Provide the (x, y) coordinate of the cell's center where the given text is located.  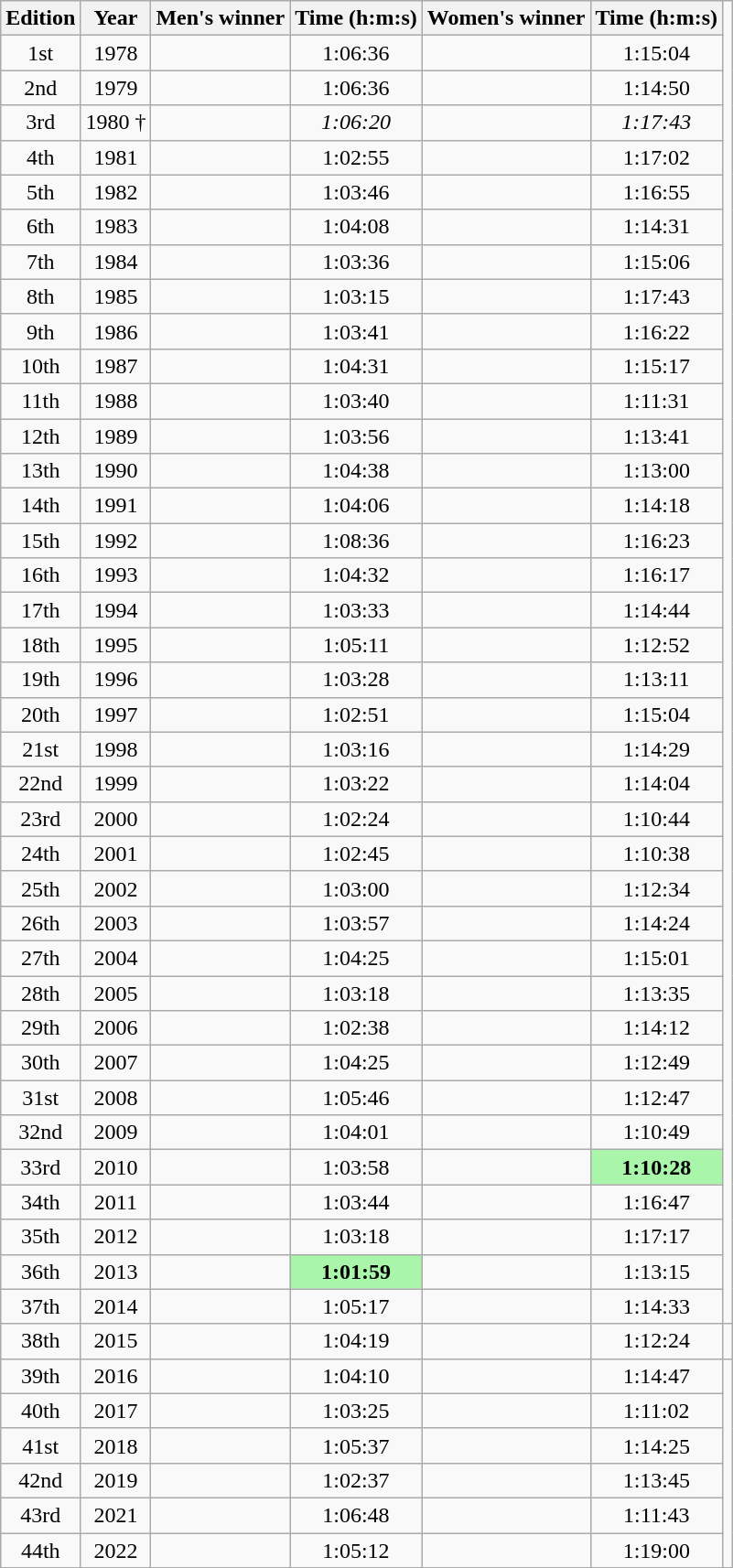
1:16:55 (657, 192)
1:03:56 (357, 436)
1:04:10 (357, 1376)
1997 (115, 714)
1989 (115, 436)
1:04:32 (357, 575)
16th (40, 575)
27th (40, 958)
2008 (115, 1098)
1983 (115, 227)
1:15:01 (657, 958)
1:03:57 (357, 923)
1:04:31 (357, 366)
1:05:37 (357, 1445)
2000 (115, 819)
1995 (115, 645)
Women's winner (506, 18)
2012 (115, 1237)
2nd (40, 88)
38th (40, 1341)
1:16:22 (657, 331)
1:14:50 (657, 88)
1:14:44 (657, 610)
1986 (115, 331)
37th (40, 1306)
2006 (115, 1028)
1999 (115, 784)
1:02:24 (357, 819)
1:03:22 (357, 784)
1:13:15 (657, 1272)
1:03:44 (357, 1202)
39th (40, 1376)
1:14:25 (657, 1445)
43rd (40, 1515)
5th (40, 192)
1:08:36 (357, 541)
1:13:35 (657, 993)
17th (40, 610)
33rd (40, 1167)
8th (40, 296)
1:02:45 (357, 854)
1:14:33 (657, 1306)
2015 (115, 1341)
1:03:58 (357, 1167)
1:12:49 (657, 1063)
1:11:02 (657, 1411)
Men's winner (221, 18)
1:10:38 (657, 854)
35th (40, 1237)
1:03:33 (357, 610)
30th (40, 1063)
2022 (115, 1551)
32nd (40, 1133)
23rd (40, 819)
1992 (115, 541)
44th (40, 1551)
1:16:23 (657, 541)
1:14:12 (657, 1028)
1:14:29 (657, 749)
1:14:24 (657, 923)
1:03:36 (357, 262)
1:12:47 (657, 1098)
1:05:11 (357, 645)
15th (40, 541)
Edition (40, 18)
1987 (115, 366)
14th (40, 506)
9th (40, 331)
13th (40, 471)
3rd (40, 123)
10th (40, 366)
1:04:01 (357, 1133)
42nd (40, 1480)
1:04:19 (357, 1341)
2001 (115, 854)
2011 (115, 1202)
1:06:48 (357, 1515)
1:05:12 (357, 1551)
1:16:47 (657, 1202)
1978 (115, 53)
1:03:00 (357, 888)
1:05:17 (357, 1306)
2004 (115, 958)
1:02:37 (357, 1480)
18th (40, 645)
22nd (40, 784)
21st (40, 749)
2005 (115, 993)
1:03:46 (357, 192)
7th (40, 262)
6th (40, 227)
1st (40, 53)
1990 (115, 471)
2019 (115, 1480)
Year (115, 18)
31st (40, 1098)
1:15:17 (657, 366)
1:16:17 (657, 575)
26th (40, 923)
2013 (115, 1272)
1:14:47 (657, 1376)
1981 (115, 157)
11th (40, 401)
1:04:08 (357, 227)
1:13:45 (657, 1480)
1:03:41 (357, 331)
34th (40, 1202)
1998 (115, 749)
2010 (115, 1167)
2002 (115, 888)
2009 (115, 1133)
40th (40, 1411)
25th (40, 888)
1991 (115, 506)
1982 (115, 192)
4th (40, 157)
1994 (115, 610)
1:12:52 (657, 645)
28th (40, 993)
1:13:41 (657, 436)
1:03:25 (357, 1411)
2016 (115, 1376)
1988 (115, 401)
1:04:06 (357, 506)
1:17:17 (657, 1237)
1:15:06 (657, 262)
20th (40, 714)
1980 † (115, 123)
1:06:20 (357, 123)
1:13:11 (657, 680)
1:10:44 (657, 819)
1:17:02 (657, 157)
1:10:28 (657, 1167)
1:02:55 (357, 157)
1:01:59 (357, 1272)
1993 (115, 575)
1979 (115, 88)
1:11:31 (657, 401)
24th (40, 854)
29th (40, 1028)
1:10:49 (657, 1133)
2007 (115, 1063)
1:04:38 (357, 471)
36th (40, 1272)
1:14:18 (657, 506)
1:14:04 (657, 784)
1985 (115, 296)
1:02:38 (357, 1028)
1:13:00 (657, 471)
1:02:51 (357, 714)
2003 (115, 923)
1:11:43 (657, 1515)
1996 (115, 680)
1:14:31 (657, 227)
1:12:34 (657, 888)
1:19:00 (657, 1551)
19th (40, 680)
1:05:46 (357, 1098)
12th (40, 436)
1:03:15 (357, 296)
2021 (115, 1515)
1:03:40 (357, 401)
1:03:28 (357, 680)
1:03:16 (357, 749)
2017 (115, 1411)
2018 (115, 1445)
41st (40, 1445)
2014 (115, 1306)
1984 (115, 262)
1:12:24 (657, 1341)
